From the cell containing the given text, extract its center point as [x, y] coordinate. 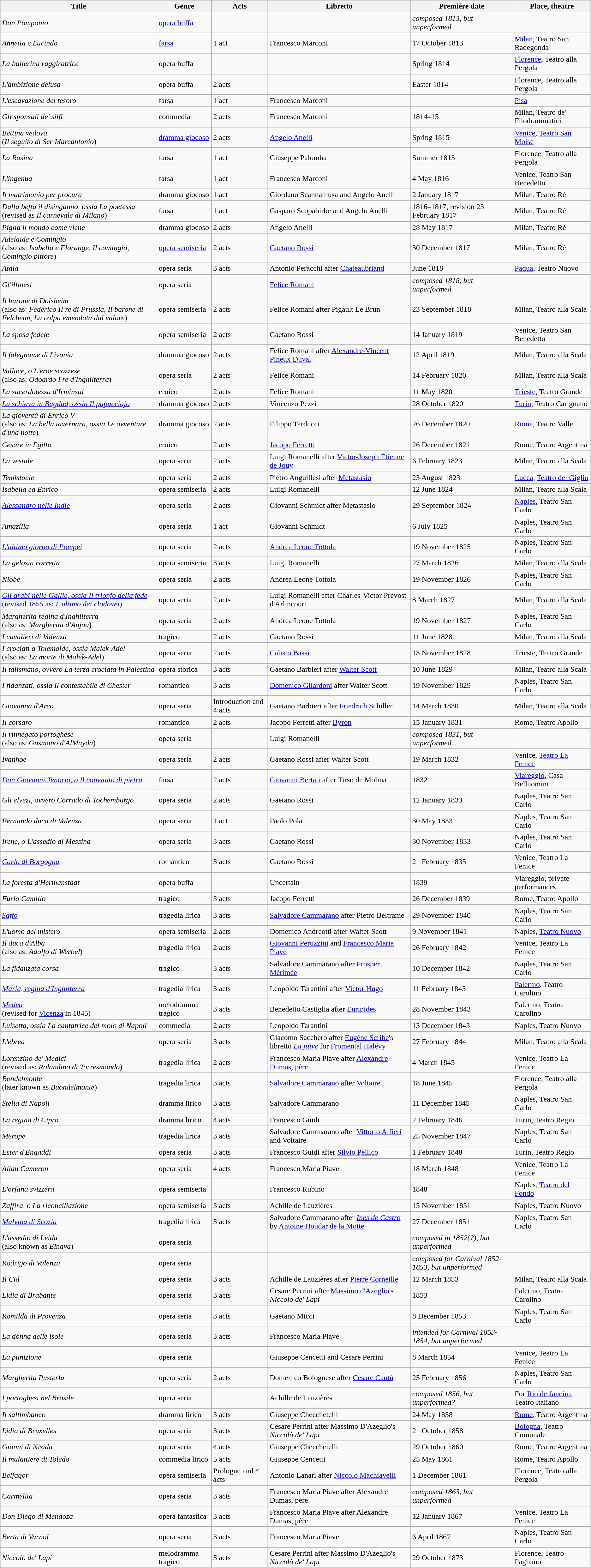
Niccolò de' Lapi [79, 1558]
Il corsaro [79, 722]
2 January 1817 [462, 195]
Francesco Rubino [339, 1189]
Il mulattiere di Toledo [79, 1459]
composed 1856, but unperformed? [462, 1398]
18 March 1848 [462, 1168]
L'ambizione delusa [79, 84]
Fernando duca di Valenza [79, 820]
June 1818 [462, 268]
composed 1818, but unperformed [462, 285]
L'ingenua [79, 178]
21 February 1835 [462, 862]
25 May 1861 [462, 1459]
composed 1831, but unperformed [462, 738]
Luigi Romanelli after Victor-Joseph Étienne de Jouy [339, 461]
Il duca d'Alba(also as: Adolfo di Werbel) [79, 947]
Salvadore Cammarano after Prosper Mérimée [339, 968]
30 November 1833 [462, 841]
4 March 1845 [462, 1062]
Leopoldo Tarantini [339, 1025]
Libretto [339, 6]
Naples, Teatro del Fondo [552, 1189]
Florence, Teatro Pagliano [552, 1558]
La ballerina raggiratrice [79, 64]
7 February 1846 [462, 1120]
Il rinnegato portoghese(also as: Gusmano d'AlMayda) [79, 738]
Lidia di Brabante [79, 1295]
Benedetto Castiglia after Euripides [339, 1009]
21 October 1858 [462, 1431]
28 October 1820 [462, 404]
Berta di Varnol [79, 1537]
Salvadore Cammarano after Vittorio Alfieri and Voltaire [339, 1136]
19 March 1832 [462, 759]
Rome, Teatro Valle [552, 424]
Isabella ed Enrico [79, 489]
Pisa [552, 100]
Giovanni Schmidt [339, 526]
Niobe [79, 579]
29 October 1860 [462, 1447]
Lidia di Bruxelles [79, 1431]
Salvadore Cammarano after Voltaire [339, 1083]
Lorenzino de' Medici(revised as: Rolandino di Torresmondo) [79, 1062]
Title [79, 6]
26 December 1821 [462, 445]
Salvadore Cammarano [339, 1103]
La schiava in Bagdad, ossia Il papucciajo [79, 404]
28 November 1843 [462, 1009]
Giacomo Sacchero after Eugène Scribe's libretto La juive for Fromental Halévy [339, 1042]
L'uomo del mistero [79, 931]
Giordano Scannamusa and Angelo Anelli [339, 195]
12 April 1819 [462, 355]
13 November 1828 [462, 653]
composed 1863, but unperformed [462, 1496]
La donna delle isole [79, 1337]
Il matrimonio per procura [79, 195]
Paolo Pola [339, 820]
Belfagor [79, 1475]
Gli elvezi, ovvero Corrado di Tochemburgo [79, 800]
27 March 1826 [462, 563]
Giuseppe Cencetti [339, 1459]
Atala [79, 268]
19 November 1826 [462, 579]
La sacerdotessa d'Irminsul [79, 392]
Don Pomponio [79, 23]
Felice Romani after Pigault Le Brun [339, 309]
Vallace, o L'eroe scozzese(also as: Odoardo I re d'Inghilterra) [79, 375]
Acts [240, 6]
Domenico Bolognese after Cesare Cantù [339, 1378]
composed 1813, but unperformed [462, 23]
14 January 1819 [462, 334]
For Rio de Janeiro, Teatro Italiano [552, 1398]
Margherita regina d'Inghilterra(also as: Margherita d'Anjou) [79, 620]
Giuseppe Palomba [339, 158]
14 February 1820 [462, 375]
Pietro Anguillesi after Metastasio [339, 477]
12 January 1833 [462, 800]
opera fantastica [184, 1517]
24 May 1858 [462, 1415]
19 November 1827 [462, 620]
Felice Romani after Alexandre-Vincent Pineux Duval [339, 355]
28 May 1817 [462, 227]
Carlo di Borgogna [79, 862]
Cesare in Egitto [79, 445]
12 January 1867 [462, 1517]
I crociati a Tolemaide, ossia Malek-Adel(also as: La morte di Malek-Adel) [79, 653]
9 November 1841 [462, 931]
Amazilia [79, 526]
10 December 1842 [462, 968]
Ivanhoe [79, 759]
intended for Carnival 1853-1854, but unperformed [462, 1337]
La regina di Cipro [79, 1120]
Giovanna d'Arco [79, 706]
Leopoldo Tarantini after Victor Hugo [339, 988]
Jacopo Ferretti after Byron [339, 722]
26 December 1820 [462, 424]
Rodrigo di Valenza [79, 1263]
opera storica [184, 669]
Gaetano Barbieri after Walter Scott [339, 669]
8 March 1827 [462, 600]
6 February 1823 [462, 461]
Filippo Tarducci [339, 424]
19 November 1829 [462, 685]
Merope [79, 1136]
Il Cid [79, 1279]
Furio Camillo [79, 899]
Don Giovanni Tenorio, o Il convitato di pietra [79, 779]
30 December 1817 [462, 248]
Francesco Guidi after Silvio Pellico [339, 1152]
commedia lirico [184, 1459]
Genre [184, 6]
Domenico Andreotti after Walter Scott [339, 931]
1814–15 [462, 117]
Turin, Teatro Carignano [552, 404]
La punizione [79, 1357]
L'ultimo giorno di Pompei [79, 547]
14 March 1830 [462, 706]
Il talismano, ovvero La terza crociata in Palestina [79, 669]
Viareggio, Casa Belluomini [552, 779]
1 February 1848 [462, 1152]
Romilda di Provenza [79, 1316]
Lucca, Teatro del Giglio [552, 477]
Maria, regina d'Inghilterra [79, 988]
Bologna, Teatro Comunale [552, 1431]
29 October 1873 [462, 1558]
15 November 1851 [462, 1205]
6 July 1825 [462, 526]
Giuseppe Cencetti and Cesare Perrini [339, 1357]
Calisto Bassi [339, 653]
29 November 1840 [462, 915]
26 December 1839 [462, 899]
Il barone di Dolsheim(also as: Federico II re di Prussia, Il barone di Felcheim, La colpa emendata dal valore) [79, 309]
Zaffira, o La riconciliazione [79, 1205]
L'escavazione del tesoro [79, 100]
Gli arabi nelle Gallie, ossia Il trionfo della fede(revised 1855 as: L'ultimo dei clodovei) [79, 600]
L'ebrea [79, 1042]
1853 [462, 1295]
composed in 1852(?), but unperformed [462, 1242]
Don Diego di Mendoza [79, 1517]
Medea(revised for Vicenza in 1845) [79, 1009]
Place, theatre [552, 6]
Il saltimbanco [79, 1415]
8 March 1854 [462, 1357]
18 June 1845 [462, 1083]
Gaetano Rossi after Walter Scott [339, 759]
Gli sponsali de' silfi [79, 117]
29 September 1824 [462, 505]
1832 [462, 779]
Allan Cameron [79, 1168]
Première date [462, 6]
Luigi Romanelli after Charles-Victor Prévost d'Arlincourt [339, 600]
Irene, o L'assedio di Messina [79, 841]
Cesare Perrini after Massimo d'Azeglio's Niccolò de' Lapi [339, 1295]
Gaetano Barbieri after Friedrich Schiller [339, 706]
Vincenzo Pezzi [339, 404]
Gasparo Scopabirbe and Angelo Anelli [339, 211]
Easter 1814 [462, 84]
Salvadore Cammarano after Inès de Castro by Antoine Houdar de la Motte [339, 1222]
11 May 1820 [462, 392]
Gianni di Nisida [79, 1447]
11 June 1828 [462, 637]
I portoghesi nel Brasile [79, 1398]
Dalla beffa il disinganno, ossia La poetessa(revised as Il carnevale di Milano) [79, 211]
Adelaide e Comingio(also as: Isabella e Florange, Il comingio, Comingio pittore) [79, 248]
I fidanzati, ossia Il contestabile di Chester [79, 685]
13 December 1843 [462, 1025]
La gelosia corretta [79, 563]
Temistocle [79, 477]
Carmelita [79, 1496]
Prologue and 4 acts [240, 1475]
1 December 1861 [462, 1475]
15 January 1831 [462, 722]
La fidanzata corsa [79, 968]
Annetta e Lucindo [79, 43]
Stella di Napoli [79, 1103]
Viareggio, private performances [552, 882]
Ester d'Engaddi [79, 1152]
Francesco Guidi [339, 1120]
30 May 1833 [462, 820]
Padua, Teatro Nuovo [552, 268]
La sposa fedele [79, 334]
Summer 1815 [462, 158]
Giovanni Peruzzini and Francesco Maria Piave [339, 947]
Saffo [79, 915]
Antonio Peracchi after Chateaubriand [339, 268]
12 June 1824 [462, 489]
I cavalieri di Valenza [79, 637]
1839 [462, 882]
Domenico Gilardoni after Walter Scott [339, 685]
Introduction and 4 acts [240, 706]
Uncertain [339, 882]
1848 [462, 1189]
23 September 1818 [462, 309]
Antonio Lanari after Niccolò Machiavelli [339, 1475]
La gioventù di Enrico V(also as: La bella tavernara, ossia Le avventure d'una notte) [79, 424]
23 August 1823 [462, 477]
Spring 1815 [462, 137]
Venice, Teatro San Moisè [552, 137]
Milan, Teatro de' Filodrammatici [552, 117]
La vestale [79, 461]
Il falegname di Livonia [79, 355]
Achille de Lauzières after Pierre Corneille [339, 1279]
4 May 1816 [462, 178]
19 November 1825 [462, 547]
26 February 1842 [462, 947]
Luisetta, ossia La cantatrice del molo di Napoli [79, 1025]
Spring 1814 [462, 64]
Milan, Teatro San Radegonda [552, 43]
Malvina di Scozia [79, 1222]
L'assedio di Leida(also known as Elnava) [79, 1242]
Bettina vedova(Il seguito di Ser Marcantonio) [79, 137]
25 February 1856 [462, 1378]
Alessandro nelle Indie [79, 505]
Salvadore Cammarano after Pietro Beltrame [339, 915]
Gl'illinesi [79, 285]
27 February 1844 [462, 1042]
17 October 1813 [462, 43]
Margherita Pusterla [79, 1378]
11 February 1843 [462, 988]
11 December 1845 [462, 1103]
Bondelmonte(later known as Buondelmonte) [79, 1083]
8 December 1853 [462, 1316]
Giovanni Bertati after Tirso de Molina [339, 779]
L'orfana svizzera [79, 1189]
La Rosina [79, 158]
6 April 1867 [462, 1537]
Giovanni Schmidt after Metastasio [339, 505]
12 March 1853 [462, 1279]
Gaetano Micci [339, 1316]
27 December 1851 [462, 1222]
25 November 1847 [462, 1136]
1816–1817, revision 23 February 1817 [462, 211]
Piglia il mondo come viene [79, 227]
La foresta d'Hermanstadt [79, 882]
5 acts [240, 1459]
10 June 1829 [462, 669]
composed for Carnival 1852-1853, but unperformed [462, 1263]
